Pinpoint the cell where the given text exists, returning its (x, y) midpoint coordinate. 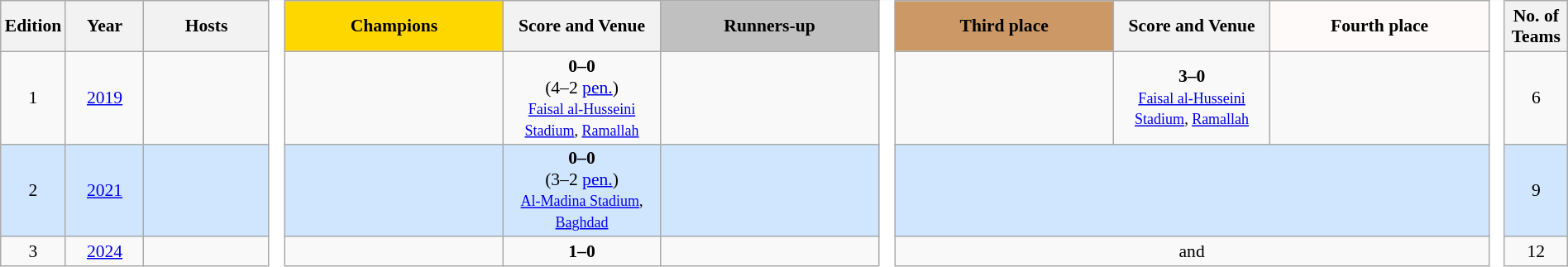
No. of Teams (1536, 26)
0–0 (4–2 pen.)Faisal al-Husseini Stadium, Ramallah (582, 98)
2019 (104, 98)
Champions (394, 26)
1–0 (582, 252)
Fourth place (1379, 26)
1 (33, 98)
2021 (104, 190)
Year (104, 26)
9 (1536, 190)
0–0 (3–2 pen.)Al-Madina Stadium, Baghdad (582, 190)
Edition (33, 26)
2 (33, 190)
3–0Faisal al-Husseini Stadium, Ramallah (1193, 98)
3 (33, 252)
2024 (104, 252)
Third place (1004, 26)
12 (1536, 252)
6 (1536, 98)
Runners-up (769, 26)
and (1193, 252)
Hosts (207, 26)
